Pinpoint the cell where the given text exists, returning its [X, Y] midpoint coordinate. 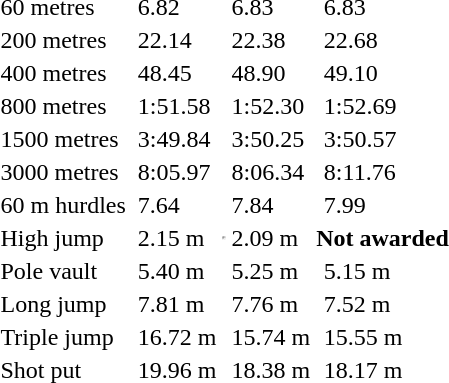
48.90 [271, 73]
5.25 m [271, 271]
1:52.30 [271, 106]
8:05.97 [177, 172]
22.38 [271, 40]
2.09 m [271, 238]
1:51.58 [177, 106]
16.72 m [177, 337]
7.64 [177, 205]
48.45 [177, 73]
5.40 m [177, 271]
7.81 m [177, 304]
8:06.34 [271, 172]
7.76 m [271, 304]
22.14 [177, 40]
2.15 m [177, 238]
7.84 [271, 205]
3:49.84 [177, 139]
3:50.25 [271, 139]
15.74 m [271, 337]
